Capture the cell that displays the provided text and extract its [x, y] central coordinate. 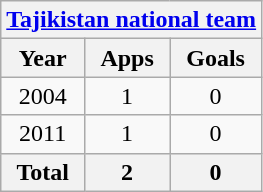
Year [43, 58]
Goals [216, 58]
Apps [128, 58]
2011 [43, 134]
Total [43, 172]
Tajikistan national team [132, 20]
2004 [43, 96]
2 [128, 172]
